Return (X, Y) of the center of cell containing provided text 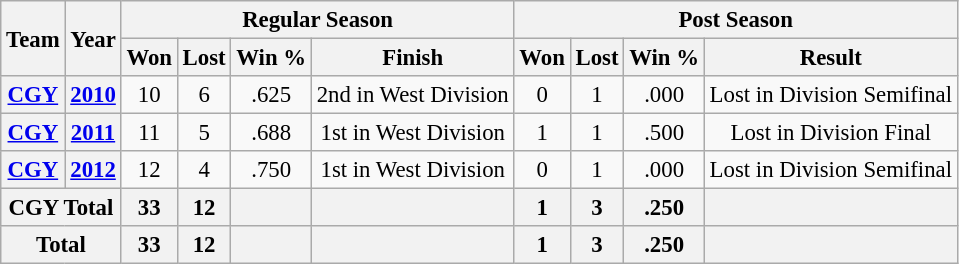
10 (149, 95)
.688 (271, 133)
Regular Season (318, 20)
2nd in West Division (412, 95)
Post Season (736, 20)
2010 (93, 95)
Lost in Division Final (830, 133)
.625 (271, 95)
Finish (412, 58)
5 (204, 133)
Total (61, 245)
.750 (271, 170)
Result (830, 58)
Team (33, 38)
11 (149, 133)
2011 (93, 133)
.500 (664, 133)
6 (204, 95)
Year (93, 38)
4 (204, 170)
CGY Total (61, 208)
2012 (93, 170)
